Return the [x, y] coordinate for the center point of the cell that contains the specified text.  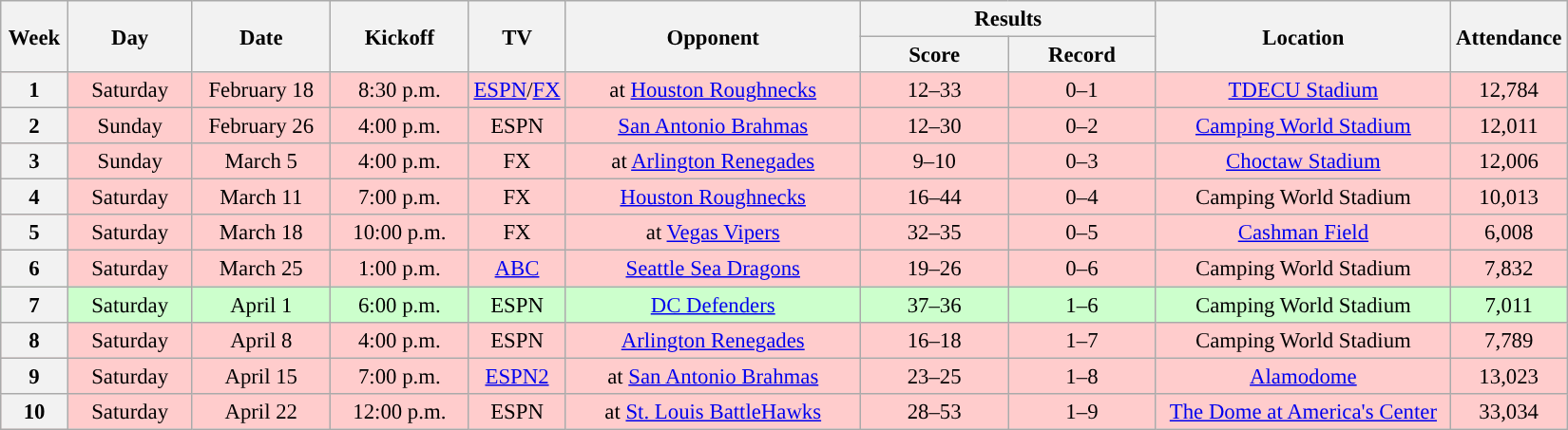
16–44 [935, 197]
0–4 [1081, 197]
March 11 [261, 197]
0–3 [1081, 161]
at Vegas Vipers [713, 233]
1–8 [1081, 376]
at St. Louis BattleHawks [713, 411]
7,011 [1509, 305]
10:00 p.m. [400, 233]
Choctaw Stadium [1304, 161]
1–9 [1081, 411]
San Antonio Brahmas [713, 126]
13,023 [1509, 376]
at Arlington Renegades [713, 161]
Kickoff [400, 36]
April 22 [261, 411]
7 [34, 305]
23–25 [935, 376]
33,034 [1509, 411]
0–1 [1081, 90]
6:00 p.m. [400, 305]
9 [34, 376]
TV [517, 36]
8 [34, 340]
16–18 [935, 340]
1–7 [1081, 340]
ESPN2 [517, 376]
12,011 [1509, 126]
7,789 [1509, 340]
10 [34, 411]
1 [34, 90]
37–36 [935, 305]
April 15 [261, 376]
Date [261, 36]
Location [1304, 36]
12–33 [935, 90]
Cashman Field [1304, 233]
Opponent [713, 36]
March 25 [261, 269]
February 18 [261, 90]
Day [129, 36]
9–10 [935, 161]
5 [34, 233]
0–5 [1081, 233]
at Houston Roughnecks [713, 90]
10,013 [1509, 197]
Arlington Renegades [713, 340]
0–6 [1081, 269]
12,784 [1509, 90]
1–6 [1081, 305]
7,832 [1509, 269]
Alamodome [1304, 376]
DC Defenders [713, 305]
April 8 [261, 340]
ESPN/FX [517, 90]
Houston Roughnecks [713, 197]
Attendance [1509, 36]
Results [1009, 19]
32–35 [935, 233]
The Dome at America's Center [1304, 411]
Week [34, 36]
12–30 [935, 126]
Record [1081, 55]
at San Antonio Brahmas [713, 376]
1:00 p.m. [400, 269]
8:30 p.m. [400, 90]
12,006 [1509, 161]
Seattle Sea Dragons [713, 269]
Score [935, 55]
6 [34, 269]
0–2 [1081, 126]
February 26 [261, 126]
19–26 [935, 269]
12:00 p.m. [400, 411]
April 1 [261, 305]
3 [34, 161]
6,008 [1509, 233]
ABC [517, 269]
TDECU Stadium [1304, 90]
March 18 [261, 233]
2 [34, 126]
28–53 [935, 411]
March 5 [261, 161]
4 [34, 197]
